Locate the cell with the specified text and output its [X, Y] center coordinate. 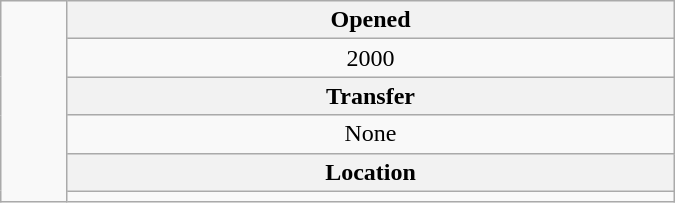
2000 [370, 58]
Location [370, 172]
Transfer [370, 96]
None [370, 134]
Opened [370, 20]
